Output the [x, y] coordinate of the center of the cell containing the given text.  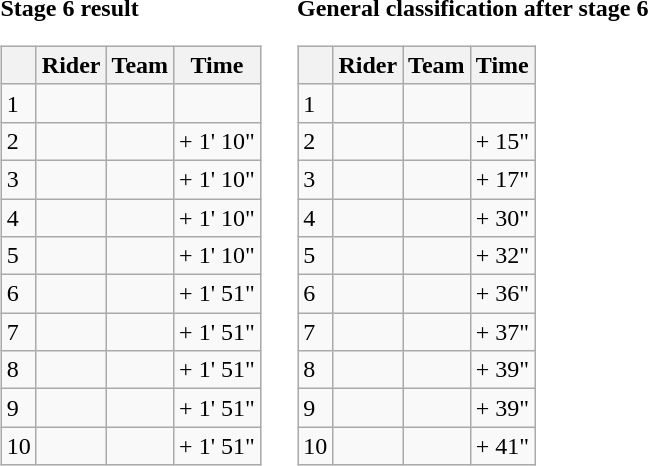
+ 15" [502, 141]
+ 32" [502, 256]
+ 37" [502, 332]
+ 17" [502, 179]
+ 41" [502, 446]
+ 30" [502, 217]
+ 36" [502, 294]
